Locate the cell with the specified text and output its (X, Y) center coordinate. 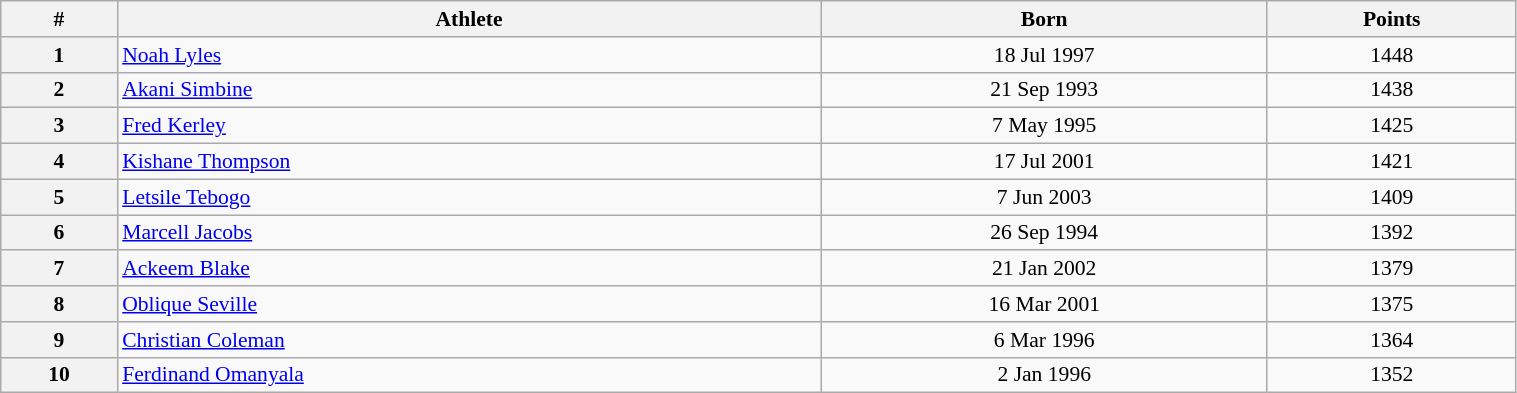
# (59, 19)
2 (59, 90)
1364 (1392, 340)
7 Jun 2003 (1044, 197)
Christian Coleman (469, 340)
Born (1044, 19)
26 Sep 1994 (1044, 233)
16 Mar 2001 (1044, 304)
1425 (1392, 126)
7 May 1995 (1044, 126)
Fred Kerley (469, 126)
Oblique Seville (469, 304)
8 (59, 304)
1352 (1392, 375)
1448 (1392, 55)
Marcell Jacobs (469, 233)
1438 (1392, 90)
Noah Lyles (469, 55)
Points (1392, 19)
1375 (1392, 304)
6 Mar 1996 (1044, 340)
21 Jan 2002 (1044, 269)
9 (59, 340)
4 (59, 162)
21 Sep 1993 (1044, 90)
2 Jan 1996 (1044, 375)
5 (59, 197)
6 (59, 233)
Ferdinand Omanyala (469, 375)
1409 (1392, 197)
Athlete (469, 19)
Kishane Thompson (469, 162)
Akani Simbine (469, 90)
1 (59, 55)
7 (59, 269)
10 (59, 375)
17 Jul 2001 (1044, 162)
18 Jul 1997 (1044, 55)
Letsile Tebogo (469, 197)
3 (59, 126)
1379 (1392, 269)
1392 (1392, 233)
Ackeem Blake (469, 269)
1421 (1392, 162)
